Return [X, Y] of the center of cell containing provided text 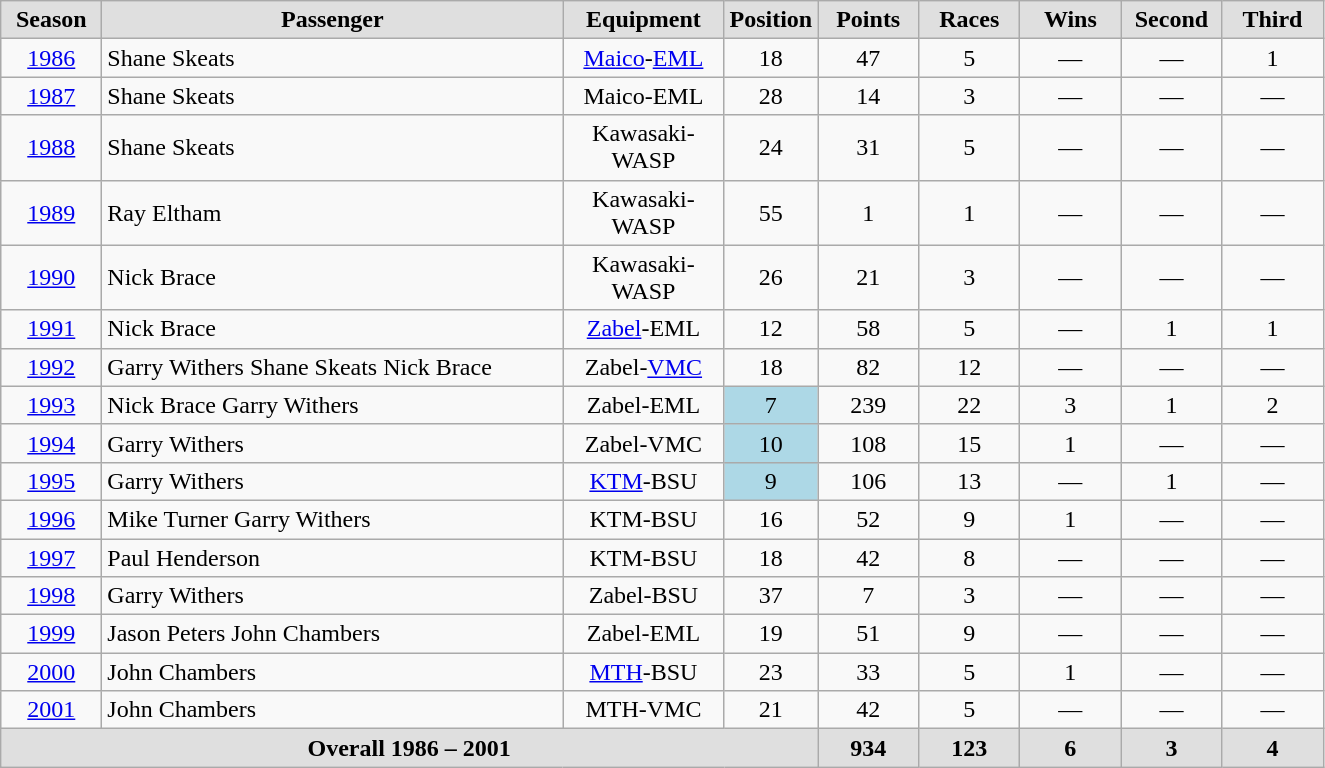
51 [868, 634]
Zabel-BSU [644, 596]
13 [970, 481]
Ray Eltham [332, 212]
Wins [1070, 20]
MTH-BSU [644, 672]
Mike Turner Garry Withers [332, 519]
1986 [52, 58]
1987 [52, 96]
1997 [52, 557]
1994 [52, 443]
37 [771, 596]
55 [771, 212]
23 [771, 672]
24 [771, 148]
Season [52, 20]
Garry Withers Shane Skeats Nick Brace [332, 367]
58 [868, 329]
Overall 1986 – 2001 [410, 748]
1999 [52, 634]
1998 [52, 596]
MTH-VMC [644, 710]
2000 [52, 672]
1989 [52, 212]
1993 [52, 405]
Equipment [644, 20]
108 [868, 443]
31 [868, 148]
22 [970, 405]
106 [868, 481]
239 [868, 405]
47 [868, 58]
Third [1272, 20]
123 [970, 748]
52 [868, 519]
1988 [52, 148]
15 [970, 443]
10 [771, 443]
19 [771, 634]
33 [868, 672]
4 [1272, 748]
Passenger [332, 20]
934 [868, 748]
16 [771, 519]
1990 [52, 278]
2001 [52, 710]
Paul Henderson [332, 557]
28 [771, 96]
1995 [52, 481]
2 [1272, 405]
1992 [52, 367]
8 [970, 557]
Second [1172, 20]
Jason Peters John Chambers [332, 634]
1991 [52, 329]
6 [1070, 748]
14 [868, 96]
26 [771, 278]
Races [970, 20]
Points [868, 20]
1996 [52, 519]
82 [868, 367]
Nick Brace Garry Withers [332, 405]
Position [771, 20]
